For the text-containing cell, return its midpoint in (X, Y) coordinate format. 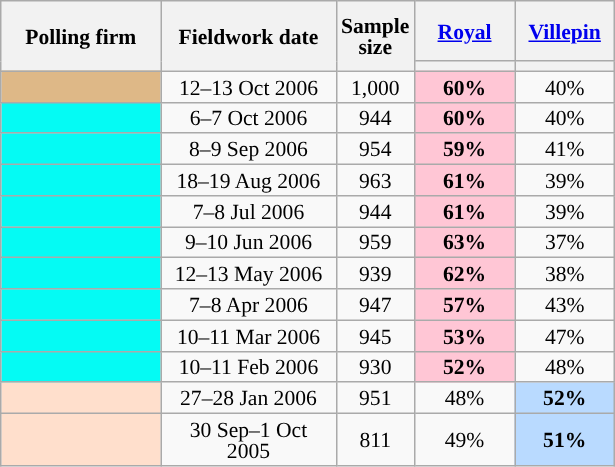
7–8 Jul 2006 (248, 212)
18–19 Aug 2006 (248, 180)
47% (565, 336)
59% (464, 150)
Villepin (565, 31)
10–11 Feb 2006 (248, 366)
57% (464, 304)
30 Sep–1 Oct 2005 (248, 440)
959 (375, 242)
12–13 Oct 2006 (248, 86)
954 (375, 150)
53% (464, 336)
43% (565, 304)
62% (464, 274)
37% (565, 242)
49% (464, 440)
Samplesize (375, 36)
27–28 Jan 2006 (248, 398)
51% (565, 440)
951 (375, 398)
38% (565, 274)
Royal (464, 31)
7–8 Apr 2006 (248, 304)
63% (464, 242)
6–7 Oct 2006 (248, 118)
947 (375, 304)
41% (565, 150)
12–13 May 2006 (248, 274)
Polling firm (81, 36)
939 (375, 274)
Fieldwork date (248, 36)
963 (375, 180)
9–10 Jun 2006 (248, 242)
8–9 Sep 2006 (248, 150)
945 (375, 336)
10–11 Mar 2006 (248, 336)
811 (375, 440)
1,000 (375, 86)
930 (375, 366)
